Capture the cell that displays the provided text and extract its [x, y] central coordinate. 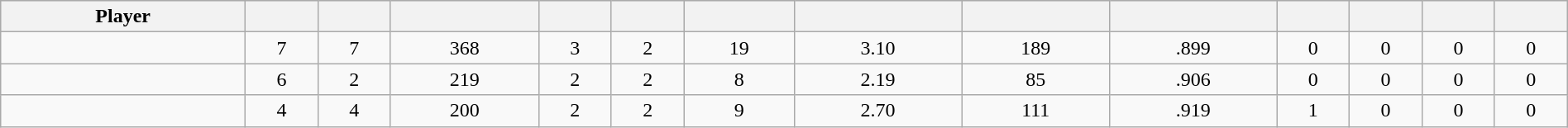
.919 [1193, 111]
.899 [1193, 48]
200 [465, 111]
2.70 [878, 111]
219 [465, 79]
1 [1313, 111]
111 [1035, 111]
189 [1035, 48]
2.19 [878, 79]
368 [465, 48]
6 [282, 79]
3.10 [878, 48]
19 [739, 48]
8 [739, 79]
Player [123, 17]
9 [739, 111]
85 [1035, 79]
3 [575, 48]
.906 [1193, 79]
